Determine the (x, y) coordinate at the center of the cell enclosing the given text.  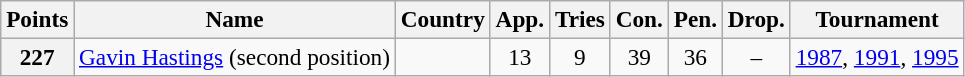
13 (520, 57)
Tournament (877, 19)
Points (38, 19)
App. (520, 19)
1987, 1991, 1995 (877, 57)
Pen. (695, 19)
227 (38, 57)
– (756, 57)
Drop. (756, 19)
Gavin Hastings (second position) (235, 57)
Name (235, 19)
Con. (639, 19)
39 (639, 57)
Country (442, 19)
36 (695, 57)
9 (580, 57)
Tries (580, 19)
